Return (X, Y) of the center of cell containing provided text 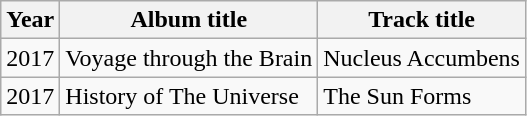
Voyage through the Brain (189, 58)
Album title (189, 20)
Year (30, 20)
The Sun Forms (422, 96)
Track title (422, 20)
History of The Universe (189, 96)
Nucleus Accumbens (422, 58)
